Determine the [x, y] coordinate at the center of the cell enclosing the given text.  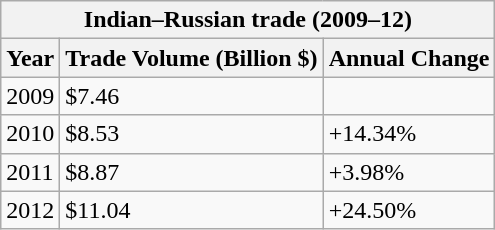
+24.50% [409, 210]
$11.04 [192, 210]
+3.98% [409, 172]
2011 [30, 172]
Trade Volume (Billion $) [192, 58]
$8.87 [192, 172]
2012 [30, 210]
2010 [30, 134]
Year [30, 58]
2009 [30, 96]
Annual Change [409, 58]
$8.53 [192, 134]
$7.46 [192, 96]
+14.34% [409, 134]
Indian–Russian trade (2009–12) [248, 20]
